Output the [x, y] coordinate of the center of the cell containing the given text.  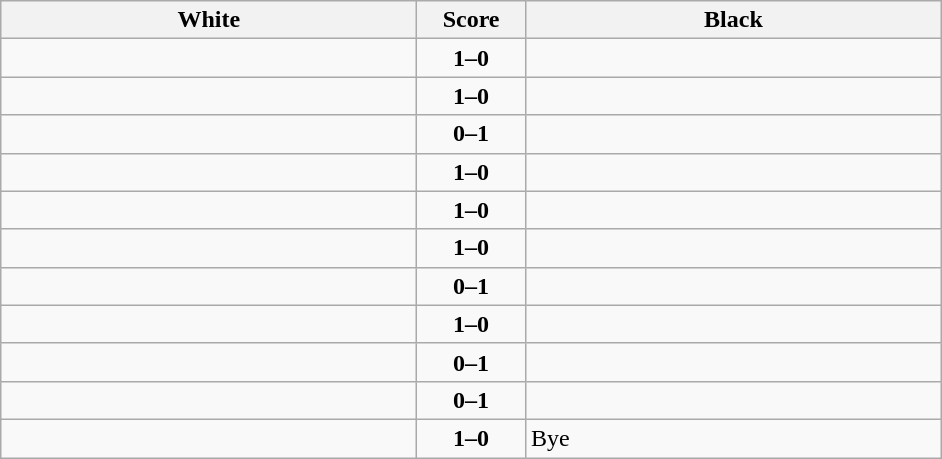
White [209, 20]
Score [472, 20]
Bye [733, 438]
Black [733, 20]
